Pinpoint the cell where the given text exists, returning its [X, Y] midpoint coordinate. 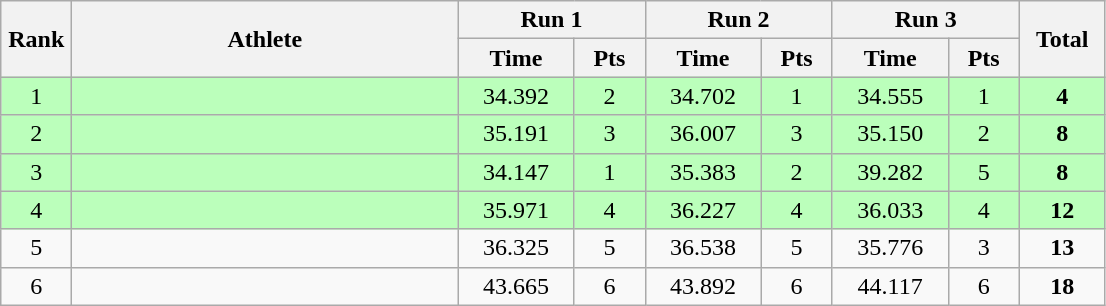
43.665 [516, 286]
Rank [36, 39]
34.147 [516, 172]
34.555 [890, 96]
36.325 [516, 248]
36.538 [703, 248]
36.033 [890, 210]
Run 3 [926, 20]
35.971 [516, 210]
43.892 [703, 286]
36.007 [703, 134]
18 [1062, 286]
12 [1062, 210]
44.117 [890, 286]
35.383 [703, 172]
34.392 [516, 96]
35.191 [516, 134]
36.227 [703, 210]
Run 2 [738, 20]
35.150 [890, 134]
34.702 [703, 96]
Total [1062, 39]
Athlete [265, 39]
13 [1062, 248]
35.776 [890, 248]
Run 1 [552, 20]
39.282 [890, 172]
